Provide the [X, Y] coordinate of the cell's center where the given text is located.  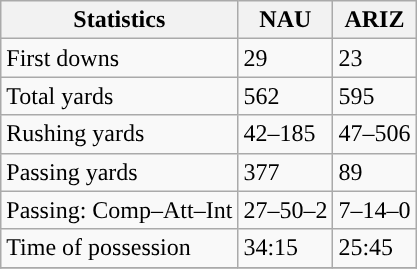
7–14–0 [374, 210]
ARIZ [374, 20]
27–50–2 [286, 210]
89 [374, 172]
595 [374, 96]
25:45 [374, 248]
47–506 [374, 134]
23 [374, 58]
29 [286, 58]
562 [286, 96]
Time of possession [120, 248]
First downs [120, 58]
Passing yards [120, 172]
Passing: Comp–Att–Int [120, 210]
NAU [286, 20]
42–185 [286, 134]
Rushing yards [120, 134]
34:15 [286, 248]
377 [286, 172]
Statistics [120, 20]
Total yards [120, 96]
